Extract the (x, y) coordinate from the center of the cell holding the provided text.  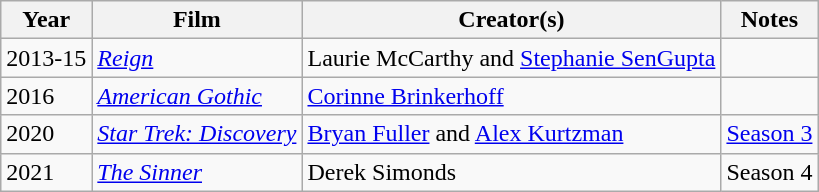
American Gothic (197, 96)
Star Trek: Discovery (197, 134)
Season 3 (770, 134)
2021 (46, 172)
Bryan Fuller and Alex Kurtzman (512, 134)
2020 (46, 134)
Laurie McCarthy and Stephanie SenGupta (512, 58)
2013-15 (46, 58)
Season 4 (770, 172)
2016 (46, 96)
Notes (770, 20)
Derek Simonds (512, 172)
The Sinner (197, 172)
Film (197, 20)
Corinne Brinkerhoff (512, 96)
Year (46, 20)
Creator(s) (512, 20)
Reign (197, 58)
